Scan for the cell matching the given text and deliver its [X, Y] coordinate at center. 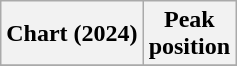
Chart (2024) [72, 34]
Peak position [189, 34]
